Search for the cell housing the specified text and yield its [X, Y] center coordinate. 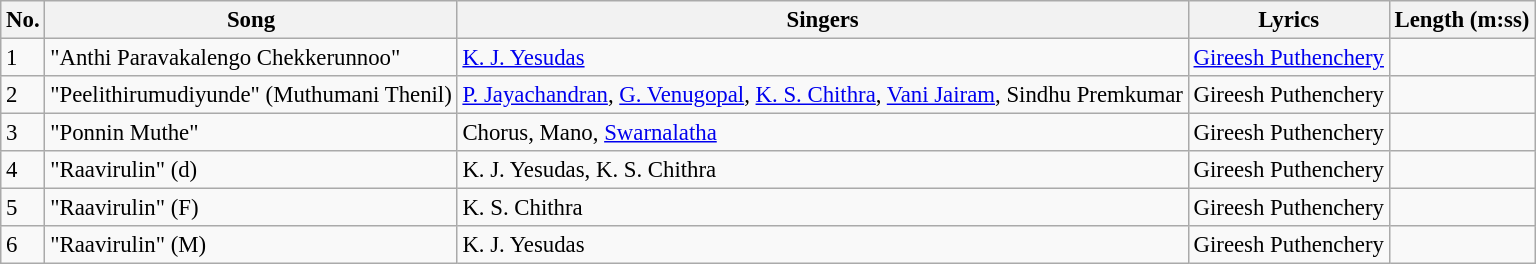
K. S. Chithra [822, 208]
P. Jayachandran, G. Venugopal, K. S. Chithra, Vani Jairam, Sindhu Premkumar [822, 95]
No. [23, 20]
"Raavirulin" (M) [251, 245]
Length (m:ss) [1462, 20]
Singers [822, 20]
K. J. Yesudas, K. S. Chithra [822, 170]
3 [23, 133]
Chorus, Mano, Swarnalatha [822, 133]
"Anthi Paravakalengo Chekkerunnoo" [251, 58]
"Peelithirumudiyunde" (Muthumani Thenil) [251, 95]
"Raavirulin" (F) [251, 208]
5 [23, 208]
Song [251, 20]
1 [23, 58]
"Ponnin Muthe" [251, 133]
Lyrics [1288, 20]
2 [23, 95]
"Raavirulin" (d) [251, 170]
6 [23, 245]
4 [23, 170]
